Return [x, y] of the center of cell containing provided text 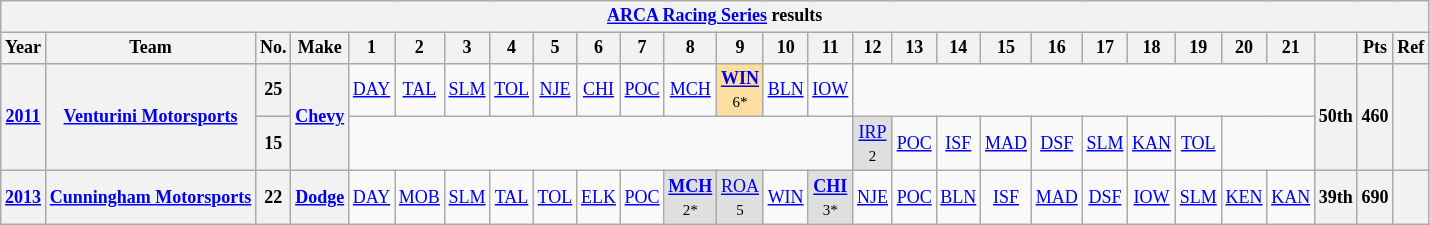
2 [420, 48]
IRP2 [873, 144]
12 [873, 48]
14 [958, 48]
16 [1056, 48]
Team [150, 48]
4 [512, 48]
19 [1198, 48]
Dodge [320, 197]
Venturini Motorsports [150, 116]
CHI [599, 90]
Ref [1411, 48]
No. [274, 48]
CHI3* [830, 197]
Year [24, 48]
10 [786, 48]
50th [1336, 116]
Chevy [320, 116]
22 [274, 197]
3 [467, 48]
13 [914, 48]
Pts [1375, 48]
ELK [599, 197]
1 [371, 48]
460 [1375, 116]
MOB [420, 197]
2013 [24, 197]
20 [1244, 48]
690 [1375, 197]
8 [690, 48]
MCH2* [690, 197]
39th [1336, 197]
17 [1105, 48]
KEN [1244, 197]
6 [599, 48]
11 [830, 48]
WIN6* [740, 90]
21 [1291, 48]
Make [320, 48]
9 [740, 48]
7 [642, 48]
5 [554, 48]
MCH [690, 90]
WIN [786, 197]
18 [1152, 48]
2011 [24, 116]
ROA5 [740, 197]
25 [274, 90]
Cunningham Motorsports [150, 197]
ARCA Racing Series results [715, 16]
